Search for the cell housing the specified text and yield its [x, y] center coordinate. 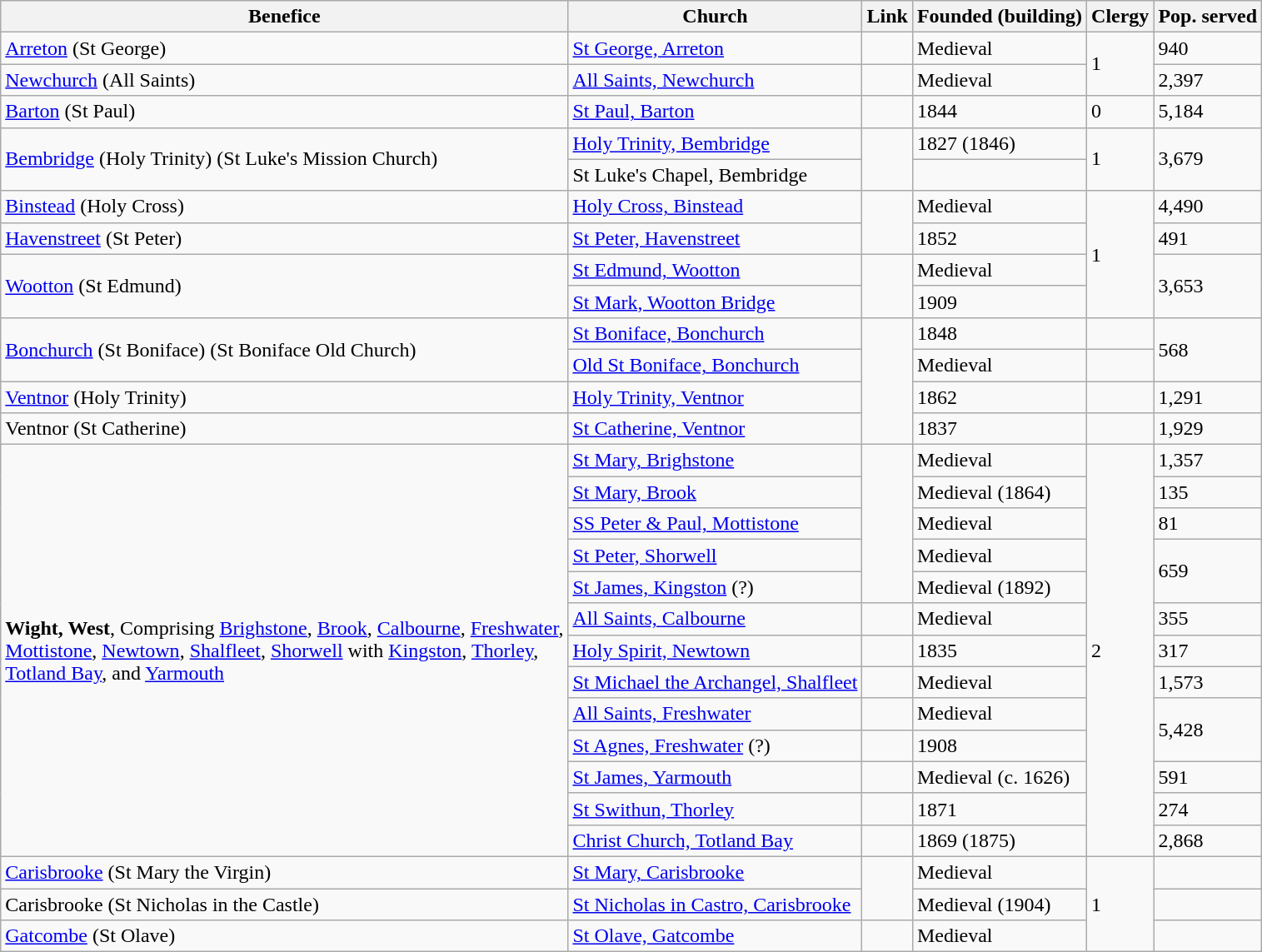
Holy Cross, Binstead [715, 207]
St Edmund, Wootton [715, 270]
St Luke's Chapel, Bembridge [715, 175]
1827 (1846) [1000, 143]
1848 [1000, 333]
Medieval (1904) [1000, 904]
Clergy [1120, 17]
135 [1208, 492]
3,653 [1208, 286]
Barton (St Paul) [285, 112]
2,397 [1208, 80]
Arreton (St George) [285, 48]
Founded (building) [1000, 17]
Medieval (1892) [1000, 587]
Christ Church, Totland Bay [715, 840]
St Peter, Shorwell [715, 556]
3,679 [1208, 159]
317 [1208, 650]
0 [1120, 112]
Holy Trinity, Bembridge [715, 143]
St Mary, Carisbrooke [715, 872]
St Nicholas in Castro, Carisbrooke [715, 904]
Wootton (St Edmund) [285, 286]
1837 [1000, 429]
355 [1208, 619]
Pop. served [1208, 17]
Binstead (Holy Cross) [285, 207]
Benefice [285, 17]
Link [887, 17]
St Catherine, Ventnor [715, 429]
274 [1208, 809]
Carisbrooke (St Mary the Virgin) [285, 872]
St Mary, Brook [715, 492]
2,868 [1208, 840]
1,291 [1208, 397]
Old St Boniface, Bonchurch [715, 365]
St James, Kingston (?) [715, 587]
All Saints, Newchurch [715, 80]
Bembridge (Holy Trinity) (St Luke's Mission Church) [285, 159]
St Mary, Brighstone [715, 461]
Church [715, 17]
4,490 [1208, 207]
Medieval (1864) [1000, 492]
St George, Arreton [715, 48]
St Boniface, Bonchurch [715, 333]
2 [1120, 651]
Carisbrooke (St Nicholas in the Castle) [285, 904]
All Saints, Calbourne [715, 619]
Ventnor (St Catherine) [285, 429]
1,573 [1208, 682]
81 [1208, 524]
1862 [1000, 397]
Newchurch (All Saints) [285, 80]
1871 [1000, 809]
568 [1208, 349]
St Olave, Gatcombe [715, 936]
1869 (1875) [1000, 840]
SS Peter & Paul, Mottistone [715, 524]
Medieval (c. 1626) [1000, 777]
Holy Trinity, Ventnor [715, 397]
940 [1208, 48]
1852 [1000, 238]
1835 [1000, 650]
1909 [1000, 302]
St Swithun, Thorley [715, 809]
1,357 [1208, 461]
St Michael the Archangel, Shalfleet [715, 682]
St Paul, Barton [715, 112]
Bonchurch (St Boniface) (St Boniface Old Church) [285, 349]
Ventnor (Holy Trinity) [285, 397]
St James, Yarmouth [715, 777]
1844 [1000, 112]
St Mark, Wootton Bridge [715, 302]
491 [1208, 238]
659 [1208, 571]
5,428 [1208, 730]
St Peter, Havenstreet [715, 238]
1,929 [1208, 429]
St Agnes, Freshwater (?) [715, 745]
5,184 [1208, 112]
1908 [1000, 745]
Holy Spirit, Newtown [715, 650]
591 [1208, 777]
All Saints, Freshwater [715, 714]
Havenstreet (St Peter) [285, 238]
Gatcombe (St Olave) [285, 936]
